Return [x, y] of the center of cell containing provided text 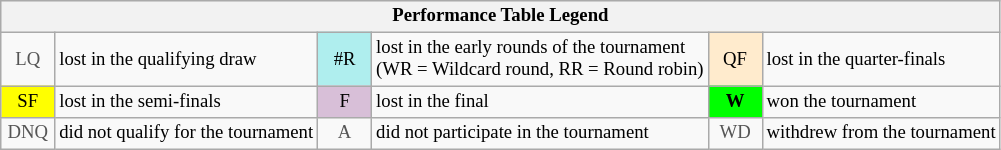
F [345, 102]
Performance Table Legend [500, 16]
DNQ [28, 134]
LQ [28, 60]
WD [735, 134]
SF [28, 102]
did not qualify for the tournament [186, 134]
withdrew from the tournament [881, 134]
lost in the final [540, 102]
lost in the qualifying draw [186, 60]
lost in the semi-finals [186, 102]
QF [735, 60]
lost in the quarter-finals [881, 60]
won the tournament [881, 102]
lost in the early rounds of the tournament(WR = Wildcard round, RR = Round robin) [540, 60]
did not participate in the tournament [540, 134]
W [735, 102]
A [345, 134]
#R [345, 60]
